Identify which cell holds the provided text, then report its (x, y) central coordinate. 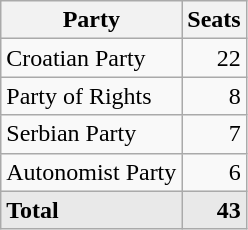
Party of Rights (92, 96)
Croatian Party (92, 58)
8 (214, 96)
22 (214, 58)
43 (214, 210)
Party (92, 20)
Seats (214, 20)
6 (214, 172)
Autonomist Party (92, 172)
Total (92, 210)
7 (214, 134)
Serbian Party (92, 134)
